Provide the [x, y] coordinate of the cell's center where the given text is located.  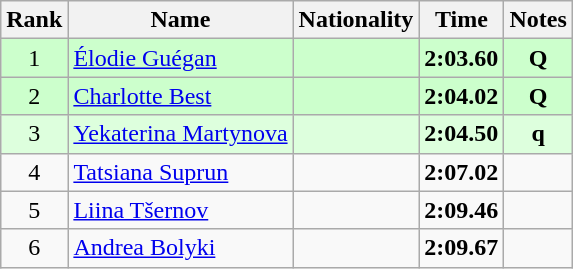
2:07.02 [462, 172]
Notes [538, 20]
Nationality [356, 20]
2:04.50 [462, 134]
Time [462, 20]
Liina Tšernov [180, 210]
Andrea Bolyki [180, 248]
2:04.02 [462, 96]
4 [34, 172]
Élodie Guégan [180, 58]
Charlotte Best [180, 96]
2:03.60 [462, 58]
Yekaterina Martynova [180, 134]
Rank [34, 20]
2:09.46 [462, 210]
Tatsiana Suprun [180, 172]
q [538, 134]
6 [34, 248]
1 [34, 58]
2 [34, 96]
3 [34, 134]
2:09.67 [462, 248]
Name [180, 20]
5 [34, 210]
